Pinpoint the cell where the given text exists, returning its [X, Y] midpoint coordinate. 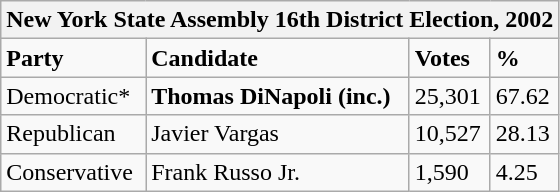
Democratic* [74, 96]
Party [74, 58]
Frank Russo Jr. [278, 172]
Thomas DiNapoli (inc.) [278, 96]
New York State Assembly 16th District Election, 2002 [280, 20]
4.25 [524, 172]
Javier Vargas [278, 134]
Republican [74, 134]
28.13 [524, 134]
Votes [450, 58]
67.62 [524, 96]
Candidate [278, 58]
% [524, 58]
Conservative [74, 172]
1,590 [450, 172]
25,301 [450, 96]
10,527 [450, 134]
